Search for the cell housing the specified text and yield its [X, Y] center coordinate. 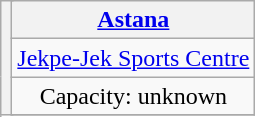
Capacity: unknown [134, 96]
Astana [134, 20]
Jekpe-Jek Sports Centre [134, 58]
